Determine the (X, Y) coordinate at the center of the cell enclosing the given text.  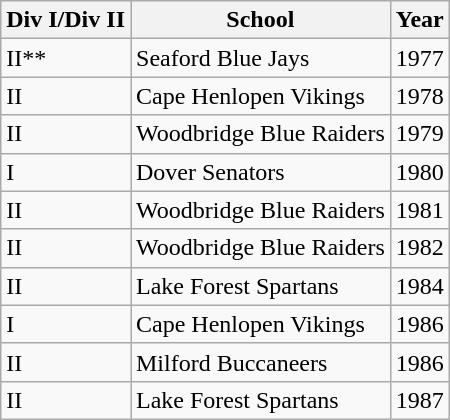
Div I/Div II (66, 20)
1984 (420, 286)
Dover Senators (260, 172)
Milford Buccaneers (260, 362)
II** (66, 58)
Year (420, 20)
1980 (420, 172)
Seaford Blue Jays (260, 58)
1981 (420, 210)
School (260, 20)
1979 (420, 134)
1982 (420, 248)
1987 (420, 400)
1978 (420, 96)
1977 (420, 58)
